Provide the [x, y] coordinate of the cell's center where the given text is located.  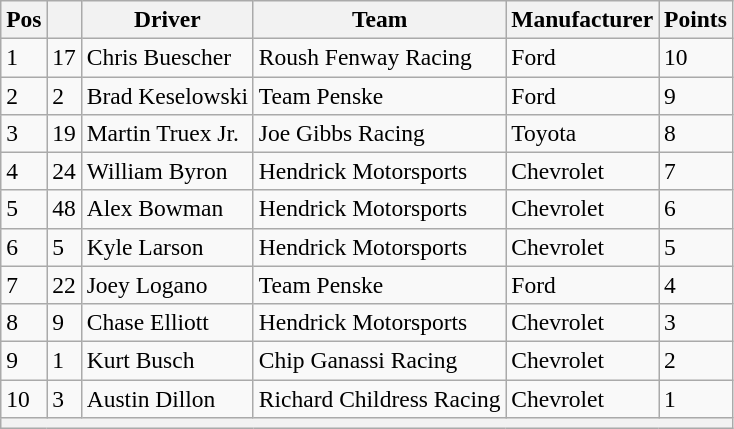
Austin Dillon [167, 398]
Driver [167, 19]
Team [379, 19]
Kyle Larson [167, 247]
Manufacturer [582, 19]
Kurt Busch [167, 360]
Richard Childress Racing [379, 398]
19 [64, 133]
William Byron [167, 171]
24 [64, 171]
Brad Keselowski [167, 95]
Alex Bowman [167, 209]
Joe Gibbs Racing [379, 133]
Chip Ganassi Racing [379, 360]
Pos [24, 19]
Toyota [582, 133]
48 [64, 209]
Chase Elliott [167, 322]
Points [696, 19]
Roush Fenway Racing [379, 57]
Martin Truex Jr. [167, 133]
Chris Buescher [167, 57]
17 [64, 57]
Joey Logano [167, 285]
22 [64, 285]
